Provide the [x, y] coordinate of the cell's center where the given text is located.  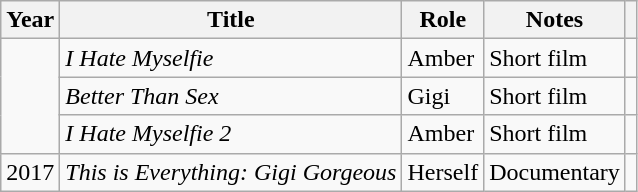
I Hate Myselfie [231, 58]
Herself [443, 172]
Documentary [555, 172]
2017 [30, 172]
Year [30, 20]
I Hate Myselfie 2 [231, 134]
This is Everything: Gigi Gorgeous [231, 172]
Better Than Sex [231, 96]
Title [231, 20]
Gigi [443, 96]
Notes [555, 20]
Role [443, 20]
